Scan for the cell matching the given text and deliver its (x, y) coordinate at center. 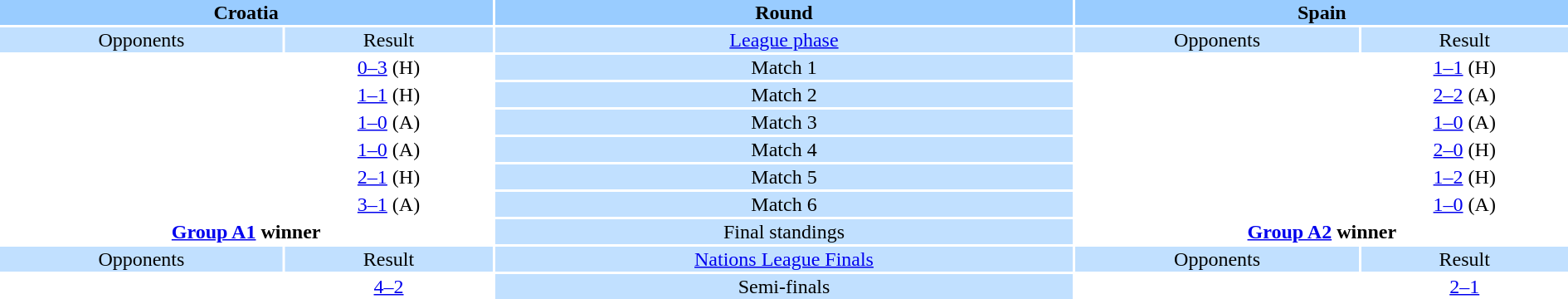
Croatia (246, 12)
3–1 (A) (388, 204)
Match 3 (783, 122)
Final standings (783, 232)
2–0 (H) (1464, 149)
League phase (783, 40)
2–2 (A) (1464, 95)
1–2 (H) (1464, 177)
2–1 (1464, 287)
Round (783, 12)
Semi-finals (783, 287)
Match 2 (783, 95)
Match 5 (783, 177)
Spain (1322, 12)
Match 6 (783, 204)
0–3 (H) (388, 67)
Nations League Finals (783, 259)
Group A1 winner (246, 232)
4–2 (388, 287)
Match 1 (783, 67)
2–1 (H) (388, 177)
Group A2 winner (1322, 232)
Match 4 (783, 149)
